Capture the cell that displays the provided text and extract its [x, y] central coordinate. 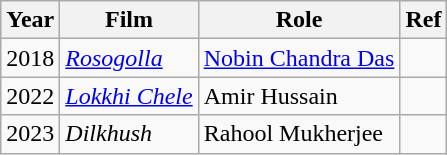
Film [129, 20]
Lokkhi Chele [129, 96]
Role [299, 20]
Year [30, 20]
Ref [424, 20]
Nobin Chandra Das [299, 58]
Dilkhush [129, 134]
Rosogolla [129, 58]
Rahool Mukherjee [299, 134]
2022 [30, 96]
2023 [30, 134]
Amir Hussain [299, 96]
2018 [30, 58]
